Search for the cell housing the specified text and yield its (x, y) center coordinate. 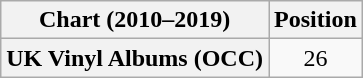
Chart (2010–2019) (135, 20)
26 (316, 58)
Position (316, 20)
UK Vinyl Albums (OCC) (135, 58)
